Pinpoint the cell where the given text exists, returning its (x, y) midpoint coordinate. 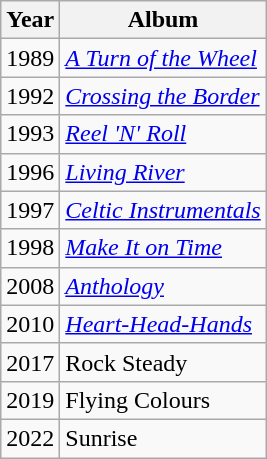
Celtic Instrumentals (163, 210)
Reel 'N' Roll (163, 134)
1997 (30, 210)
1998 (30, 248)
1993 (30, 134)
1989 (30, 58)
Year (30, 20)
2008 (30, 286)
Rock Steady (163, 362)
A Turn of the Wheel (163, 58)
Sunrise (163, 438)
Heart-Head-Hands (163, 324)
1992 (30, 96)
Album (163, 20)
2019 (30, 400)
Make It on Time (163, 248)
1996 (30, 172)
Living River (163, 172)
2022 (30, 438)
Anthology (163, 286)
2010 (30, 324)
Crossing the Border (163, 96)
Flying Colours (163, 400)
2017 (30, 362)
